Scan for the cell matching the given text and deliver its (X, Y) coordinate at center. 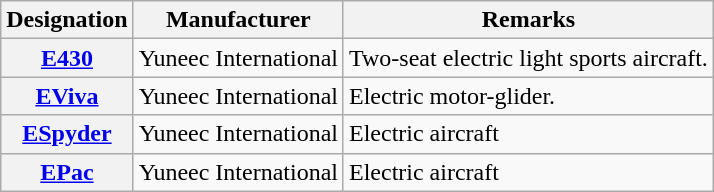
Manufacturer (238, 20)
Designation (67, 20)
Electric motor-glider. (528, 96)
E430 (67, 58)
EViva (67, 96)
ESpyder (67, 134)
Remarks (528, 20)
Two-seat electric light sports aircraft. (528, 58)
EPac (67, 172)
